Scan for the cell matching the given text and deliver its [x, y] coordinate at center. 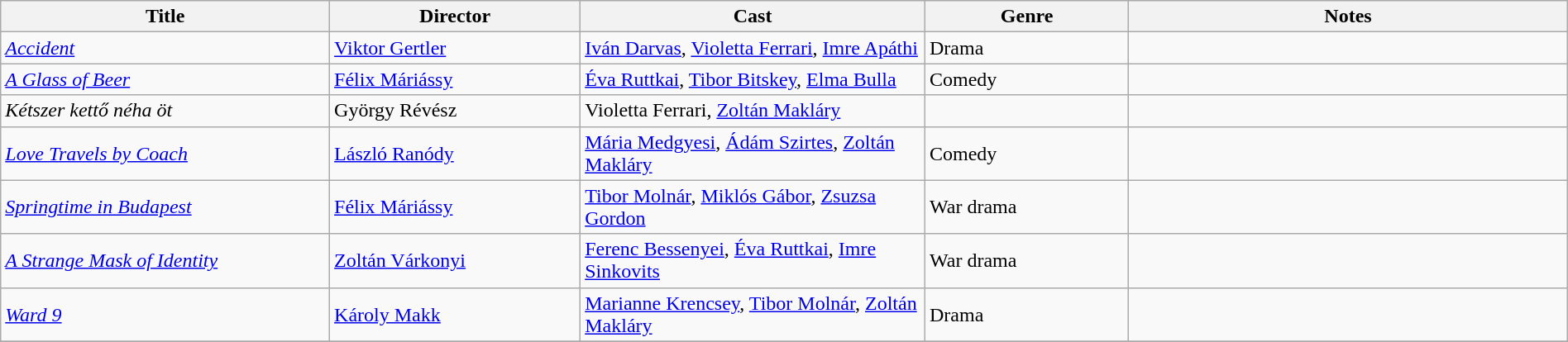
Springtime in Budapest [165, 207]
Mária Medgyesi, Ádám Szirtes, Zoltán Makláry [753, 154]
Kétszer kettő néha öt [165, 111]
Marianne Krencsey, Tibor Molnár, Zoltán Makláry [753, 314]
Love Travels by Coach [165, 154]
Notes [1348, 17]
Zoltán Várkonyi [455, 261]
Viktor Gertler [455, 48]
László Ranódy [455, 154]
Genre [1026, 17]
Tibor Molnár, Miklós Gábor, Zsuzsa Gordon [753, 207]
György Révész [455, 111]
Ward 9 [165, 314]
Éva Ruttkai, Tibor Bitskey, Elma Bulla [753, 79]
Accident [165, 48]
Iván Darvas, Violetta Ferrari, Imre Apáthi [753, 48]
Károly Makk [455, 314]
A Glass of Beer [165, 79]
Cast [753, 17]
A Strange Mask of Identity [165, 261]
Violetta Ferrari, Zoltán Makláry [753, 111]
Director [455, 17]
Ferenc Bessenyei, Éva Ruttkai, Imre Sinkovits [753, 261]
Title [165, 17]
